Extract the (x, y) coordinate from the center of the cell holding the provided text.  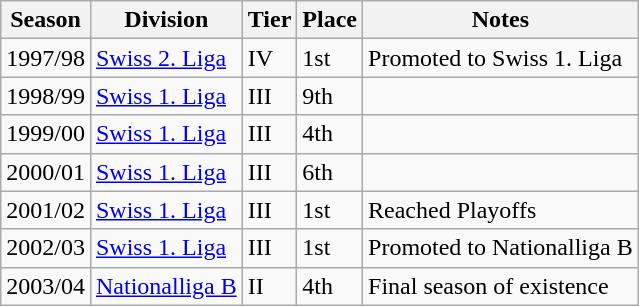
II (270, 286)
1998/99 (46, 96)
Place (330, 20)
2000/01 (46, 172)
Final season of existence (501, 286)
2001/02 (46, 210)
1997/98 (46, 58)
Notes (501, 20)
Reached Playoffs (501, 210)
Tier (270, 20)
1999/00 (46, 134)
9th (330, 96)
2003/04 (46, 286)
Nationalliga B (166, 286)
2002/03 (46, 248)
6th (330, 172)
Division (166, 20)
Season (46, 20)
Swiss 2. Liga (166, 58)
Promoted to Nationalliga B (501, 248)
IV (270, 58)
Promoted to Swiss 1. Liga (501, 58)
